Find where the given text appears and provide that cell's center as [X, Y] coordinate. 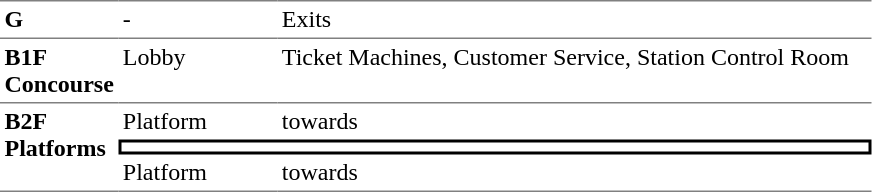
Lobby [198, 71]
B2FPlatforms [59, 148]
G [59, 19]
Exits [574, 19]
- [198, 19]
B1FConcourse [59, 71]
Ticket Machines, Customer Service, Station Control Room [574, 71]
